Capture the cell that displays the provided text and extract its (x, y) central coordinate. 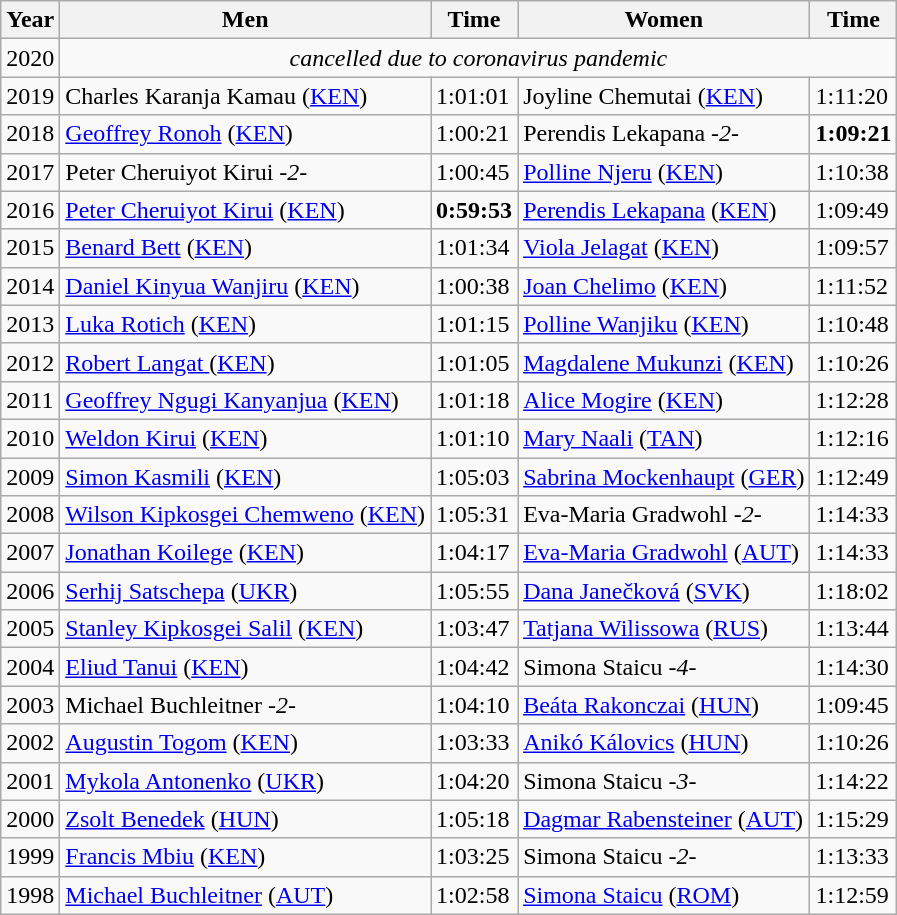
Year (30, 20)
Mary Naali (TAN) (664, 438)
1:11:52 (854, 286)
Francis Mbiu (KEN) (246, 857)
Eva-Maria Gradwohl -2- (664, 515)
2007 (30, 553)
2000 (30, 819)
Perendis Lekapana (KEN) (664, 210)
2016 (30, 210)
1:12:49 (854, 477)
1:09:45 (854, 705)
Joan Chelimo (KEN) (664, 286)
1:04:17 (474, 553)
1:13:33 (854, 857)
1:03:33 (474, 743)
Sabrina Mockenhaupt (GER) (664, 477)
Tatjana Wilissowa (RUS) (664, 629)
2012 (30, 362)
2010 (30, 438)
Alice Mogire (KEN) (664, 400)
1:04:20 (474, 781)
2017 (30, 172)
1:01:15 (474, 324)
Viola Jelagat (KEN) (664, 248)
2013 (30, 324)
1:13:44 (854, 629)
1:09:57 (854, 248)
Michael Buchleitner (AUT) (246, 895)
2018 (30, 134)
Simona Staicu (ROM) (664, 895)
2015 (30, 248)
1:09:49 (854, 210)
Eva-Maria Gradwohl (AUT) (664, 553)
1:01:18 (474, 400)
Simona Staicu -2- (664, 857)
Simona Staicu -3- (664, 781)
Geoffrey Ronoh (KEN) (246, 134)
Simon Kasmili (KEN) (246, 477)
Dana Janečková (SVK) (664, 591)
Peter Cheruiyot Kirui -2- (246, 172)
1:14:22 (854, 781)
2006 (30, 591)
1:05:55 (474, 591)
Serhij Satschepa (UKR) (246, 591)
2005 (30, 629)
Anikó Kálovics (HUN) (664, 743)
Peter Cheruiyot Kirui (KEN) (246, 210)
1998 (30, 895)
1:01:05 (474, 362)
Mykola Antonenko (UKR) (246, 781)
1:03:25 (474, 857)
2009 (30, 477)
1:01:34 (474, 248)
1:10:48 (854, 324)
1999 (30, 857)
Michael Buchleitner -2- (246, 705)
1:18:02 (854, 591)
1:01:10 (474, 438)
Magdalene Mukunzi (KEN) (664, 362)
1:02:58 (474, 895)
0:59:53 (474, 210)
Wilson Kipkosgei Chemweno (KEN) (246, 515)
1:04:42 (474, 667)
Charles Karanja Kamau (KEN) (246, 96)
1:05:31 (474, 515)
1:05:03 (474, 477)
2011 (30, 400)
1:05:18 (474, 819)
Polline Njeru (KEN) (664, 172)
1:12:16 (854, 438)
2001 (30, 781)
1:10:38 (854, 172)
1:01:01 (474, 96)
1:00:38 (474, 286)
Dagmar Rabensteiner (AUT) (664, 819)
1:12:59 (854, 895)
2008 (30, 515)
2014 (30, 286)
Women (664, 20)
Benard Bett (KEN) (246, 248)
Men (246, 20)
2002 (30, 743)
Weldon Kirui (KEN) (246, 438)
1:00:45 (474, 172)
1:04:10 (474, 705)
2003 (30, 705)
2019 (30, 96)
2004 (30, 667)
Daniel Kinyua Wanjiru (KEN) (246, 286)
Stanley Kipkosgei Salil (KEN) (246, 629)
2020 (30, 58)
Perendis Lekapana -2- (664, 134)
Jonathan Koilege (KEN) (246, 553)
1:00:21 (474, 134)
Zsolt Benedek (HUN) (246, 819)
1:03:47 (474, 629)
1:14:30 (854, 667)
Luka Rotich (KEN) (246, 324)
Joyline Chemutai (KEN) (664, 96)
1:12:28 (854, 400)
Geoffrey Ngugi Kanyanjua (KEN) (246, 400)
Robert Langat (KEN) (246, 362)
cancelled due to coronavirus pandemic (478, 58)
Beáta Rakonczai (HUN) (664, 705)
1:11:20 (854, 96)
Polline Wanjiku (KEN) (664, 324)
1:15:29 (854, 819)
Eliud Tanui (KEN) (246, 667)
1:09:21 (854, 134)
Augustin Togom (KEN) (246, 743)
Simona Staicu -4- (664, 667)
